Output the [X, Y] coordinate of the center of the cell containing the given text.  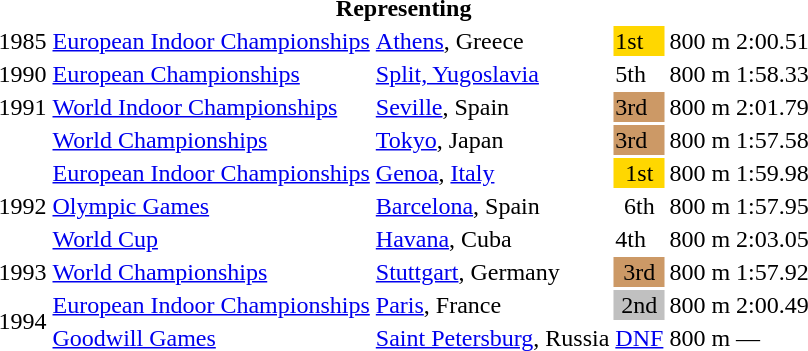
4th [640, 239]
World Indoor Championships [211, 107]
Seville, Spain [492, 107]
Olympic Games [211, 206]
Stuttgart, Germany [492, 272]
Genoa, Italy [492, 173]
Athens, Greece [492, 41]
2nd [640, 305]
European Championships [211, 74]
World Cup [211, 239]
Havana, Cuba [492, 239]
Paris, France [492, 305]
Split, Yugoslavia [492, 74]
Barcelona, Spain [492, 206]
6th [640, 206]
Tokyo, Japan [492, 140]
5th [640, 74]
